Extract the (X, Y) coordinate from the center of the cell holding the provided text.  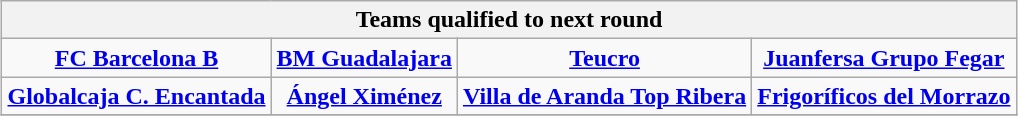
Teams qualified to next round (509, 20)
BM Guadalajara (364, 58)
Globalcaja C. Encantada (136, 96)
Frigoríficos del Morrazo (884, 96)
Villa de Aranda Top Ribera (604, 96)
FC Barcelona B (136, 58)
Ángel Ximénez (364, 96)
Teucro (604, 58)
Juanfersa Grupo Fegar (884, 58)
